Extract the [X, Y] coordinate from the center of the cell holding the provided text.  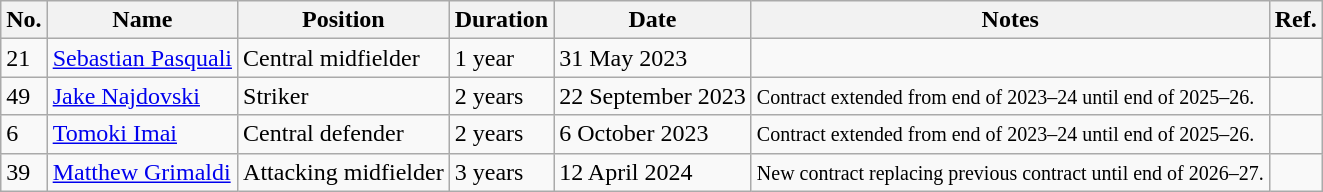
Name [142, 20]
No. [24, 20]
Tomoki Imai [142, 134]
Central midfielder [344, 58]
22 September 2023 [653, 96]
39 [24, 172]
1 year [501, 58]
New contract replacing previous contract until end of 2026–27. [1010, 172]
Notes [1010, 20]
21 [24, 58]
6 October 2023 [653, 134]
3 years [501, 172]
12 April 2024 [653, 172]
Duration [501, 20]
Striker [344, 96]
Date [653, 20]
6 [24, 134]
Sebastian Pasquali [142, 58]
31 May 2023 [653, 58]
Attacking midfielder [344, 172]
Central defender [344, 134]
49 [24, 96]
Position [344, 20]
Ref. [1296, 20]
Jake Najdovski [142, 96]
Matthew Grimaldi [142, 172]
